Return (X, Y) of the center of cell containing provided text 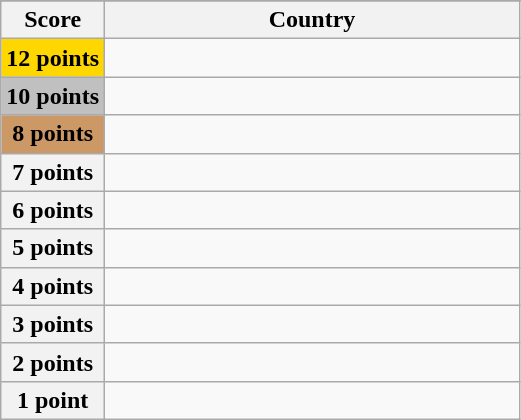
4 points (53, 286)
10 points (53, 96)
8 points (53, 134)
3 points (53, 324)
2 points (53, 362)
Country (312, 20)
6 points (53, 210)
12 points (53, 58)
Score (53, 20)
5 points (53, 248)
1 point (53, 400)
7 points (53, 172)
